Detect which cell encompasses the target text, then output its [x, y] center coordinate. 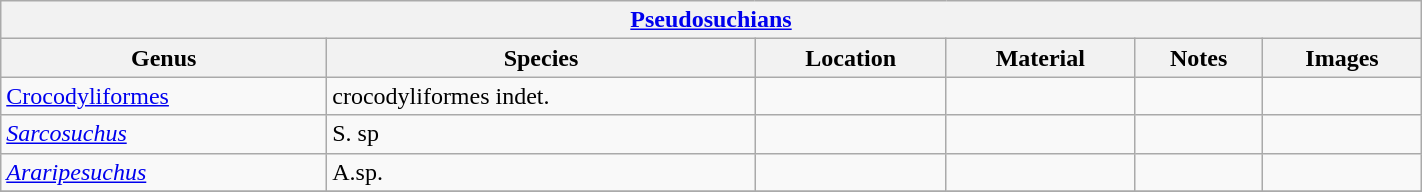
Notes [1198, 58]
A.sp. [541, 172]
Araripesuchus [164, 172]
Material [1040, 58]
Species [541, 58]
Sarcosuchus [164, 134]
S. sp [541, 134]
Pseudosuchians [711, 20]
Crocodyliformes [164, 96]
Images [1342, 58]
Location [850, 58]
crocodyliformes indet. [541, 96]
Genus [164, 58]
